Output the (X, Y) coordinate of the center of the cell containing the given text.  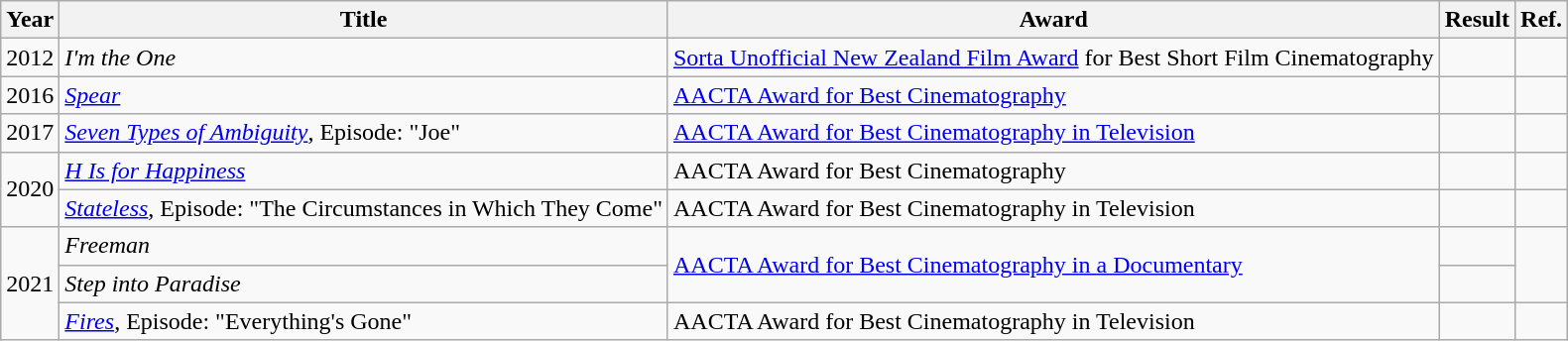
H Is for Happiness (364, 170)
2012 (30, 57)
I'm the One (364, 57)
Fires, Episode: "Everything's Gone" (364, 321)
2021 (30, 284)
Stateless, Episode: "The Circumstances in Which They Come" (364, 208)
2016 (30, 95)
Step into Paradise (364, 284)
Result (1477, 20)
2020 (30, 189)
Sorta Unofficial New Zealand Film Award for Best Short Film Cinematography (1053, 57)
Award (1053, 20)
Title (364, 20)
2017 (30, 133)
Ref. (1541, 20)
AACTA Award for Best Cinematography in a Documentary (1053, 265)
Seven Types of Ambiguity, Episode: "Joe" (364, 133)
Year (30, 20)
Spear (364, 95)
Freeman (364, 246)
